Provide the (X, Y) coordinate of the cell's center where the given text is located.  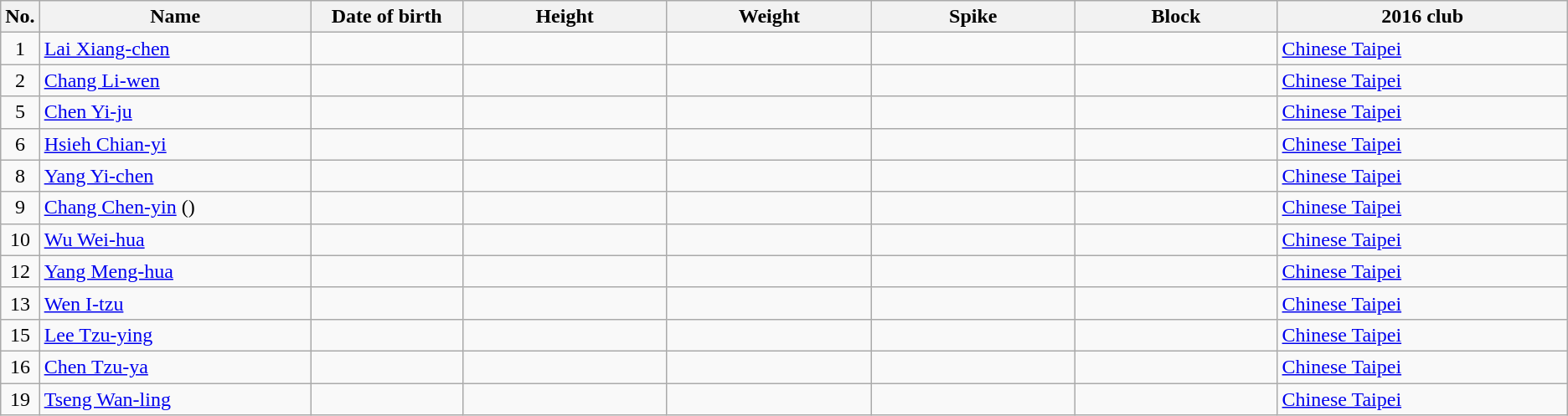
Wen I-tzu (175, 303)
Lee Tzu-ying (175, 335)
2016 club (1422, 17)
Wu Wei-hua (175, 239)
Yang Meng-hua (175, 271)
Yang Yi-chen (175, 176)
8 (20, 176)
9 (20, 208)
Name (175, 17)
2 (20, 80)
Hsieh Chian-yi (175, 144)
Chang Li-wen (175, 80)
16 (20, 367)
10 (20, 239)
15 (20, 335)
Weight (769, 17)
Chang Chen-yin () (175, 208)
Chen Yi-ju (175, 112)
1 (20, 49)
Chen Tzu-ya (175, 367)
Block (1176, 17)
Lai Xiang-chen (175, 49)
Tseng Wan-ling (175, 399)
6 (20, 144)
Date of birth (387, 17)
5 (20, 112)
13 (20, 303)
No. (20, 17)
Height (565, 17)
Spike (973, 17)
19 (20, 399)
12 (20, 271)
